Provide the [X, Y] coordinate of the cell's center where the given text is located.  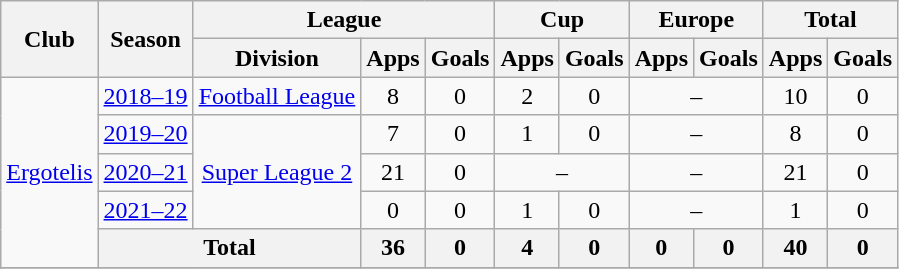
Season [146, 39]
2019–20 [146, 134]
2020–21 [146, 172]
7 [393, 134]
Division [277, 58]
10 [795, 96]
2021–22 [146, 210]
Europe [696, 20]
Cup [562, 20]
Football League [277, 96]
Super League 2 [277, 172]
League [344, 20]
36 [393, 248]
Ergotelis [50, 172]
2018–19 [146, 96]
2 [527, 96]
4 [527, 248]
Club [50, 39]
40 [795, 248]
